Find where the given text appears and provide that cell's center as [x, y] coordinate. 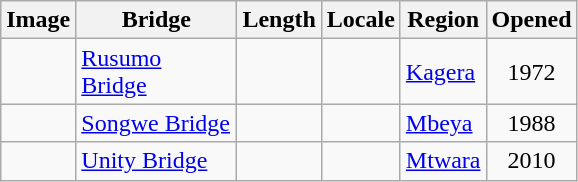
Mbeya [443, 123]
Songwe Bridge [156, 123]
Bridge [156, 20]
1988 [532, 123]
Opened [532, 20]
Unity Bridge [156, 161]
2010 [532, 161]
Region [443, 20]
Image [38, 20]
1972 [532, 72]
Rusumo Bridge [156, 72]
Length [279, 20]
Kagera [443, 72]
Mtwara [443, 161]
Locale [360, 20]
